From the cell containing the given text, extract its center point as (X, Y) coordinate. 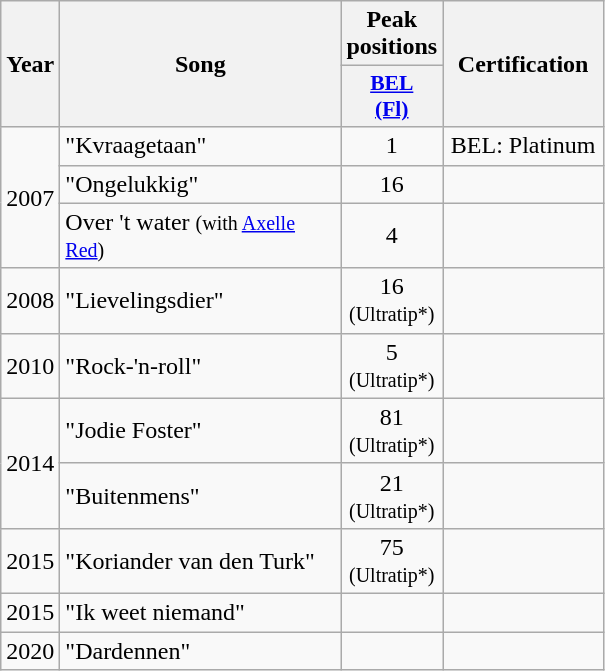
"Dardennen" (200, 651)
"Jodie Foster" (200, 430)
2007 (30, 198)
BEL: Platinum (524, 146)
"Koriander van den Turk" (200, 560)
Peak positions (392, 34)
"Buitenmens" (200, 496)
5(Ultratip*) (392, 366)
2014 (30, 463)
Over 't water (with Axelle Red) (200, 236)
1 (392, 146)
2008 (30, 300)
"Ongelukkig" (200, 184)
"Ik weet niemand" (200, 612)
2010 (30, 366)
2020 (30, 651)
16 (392, 184)
Song (200, 64)
Certification (524, 64)
16(Ultratip*) (392, 300)
81(Ultratip*) (392, 430)
"Lievelingsdier" (200, 300)
"Kvraagetaan" (200, 146)
Year (30, 64)
"Rock-'n-roll" (200, 366)
4 (392, 236)
BEL (Fl) (392, 96)
21(Ultratip*) (392, 496)
75(Ultratip*) (392, 560)
